Determine the [X, Y] coordinate at the center of the cell enclosing the given text.  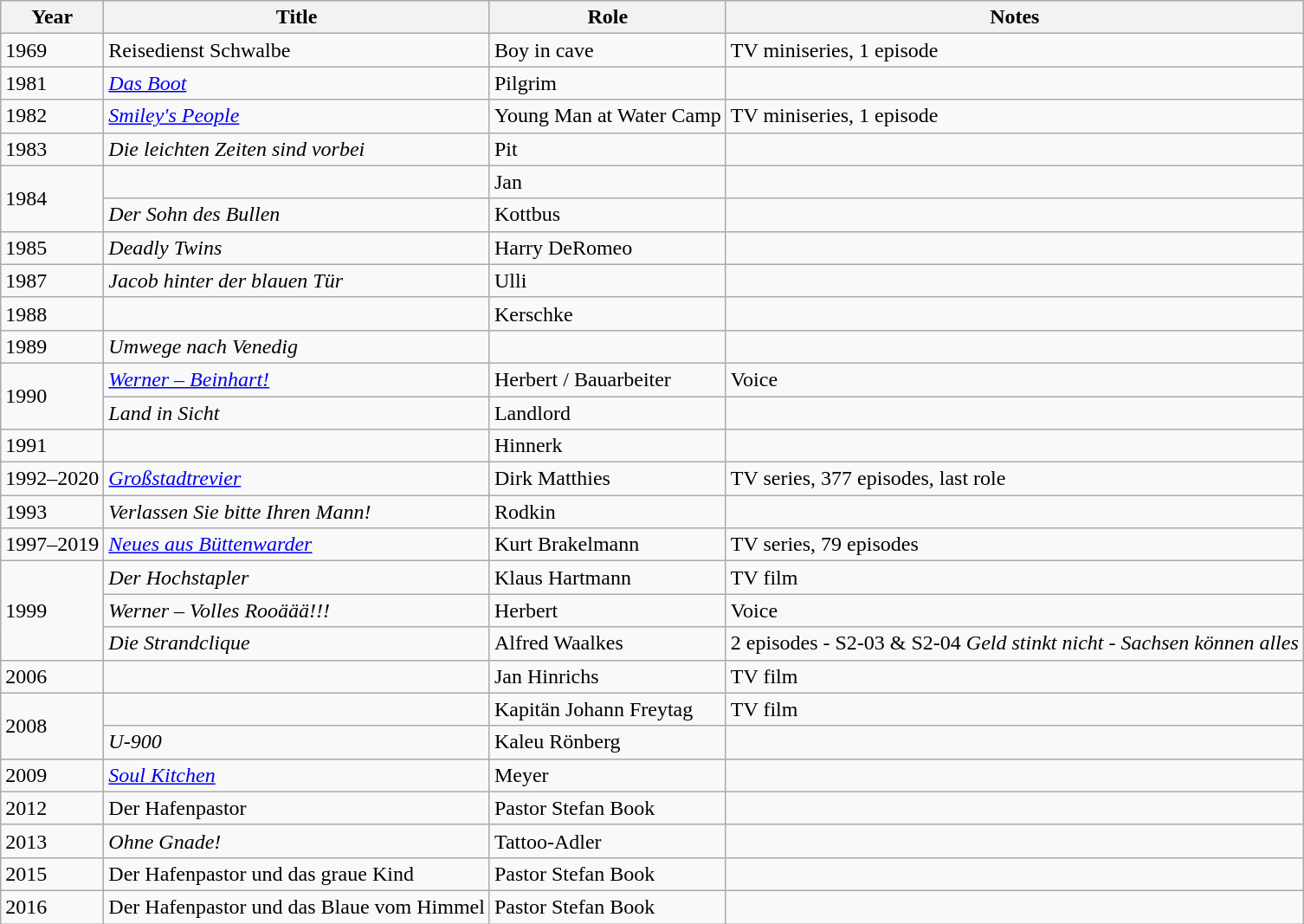
1988 [52, 313]
1992–2020 [52, 479]
Der Hafenpastor und das Blaue vom Himmel [297, 907]
Role [608, 17]
Neues aus Büttenwarder [297, 545]
Werner – Beinhart! [297, 379]
1984 [52, 198]
Kapitän Johann Freytag [608, 709]
Die Strandclique [297, 643]
Jacob hinter der blauen Tür [297, 281]
Der Hafenpastor [297, 808]
Kurt Brakelmann [608, 545]
2 episodes - S2-03 & S2-04 Geld stinkt nicht - Sachsen können alles [1015, 643]
Deadly Twins [297, 248]
Smiley's People [297, 116]
2012 [52, 808]
Year [52, 17]
Das Boot [297, 83]
1989 [52, 346]
Jan [608, 182]
Landlord [608, 413]
2016 [52, 907]
Herbert / Bauarbeiter [608, 379]
Die leichten Zeiten sind vorbei [297, 149]
Soul Kitchen [297, 775]
1999 [52, 611]
1993 [52, 512]
Reisedienst Schwalbe [297, 50]
Klaus Hartmann [608, 578]
Kottbus [608, 215]
1990 [52, 396]
U-900 [297, 742]
Tattoo-Adler [608, 841]
1997–2019 [52, 545]
Jan Hinrichs [608, 676]
1987 [52, 281]
Verlassen Sie bitte Ihren Mann! [297, 512]
2013 [52, 841]
2009 [52, 775]
Der Hochstapler [297, 578]
1991 [52, 446]
TV series, 377 episodes, last role [1015, 479]
Land in Sicht [297, 413]
Notes [1015, 17]
Kerschke [608, 313]
Der Hafenpastor und das graue Kind [297, 874]
Der Sohn des Bullen [297, 215]
Werner – Volles Rooäää!!! [297, 611]
Title [297, 17]
2008 [52, 726]
Ulli [608, 281]
2015 [52, 874]
Umwege nach Venedig [297, 346]
Pit [608, 149]
Kaleu Rönberg [608, 742]
Ohne Gnade! [297, 841]
Pilgrim [608, 83]
Rodkin [608, 512]
1985 [52, 248]
Großstadtrevier [297, 479]
Dirk Matthies [608, 479]
Young Man at Water Camp [608, 116]
1982 [52, 116]
Boy in cave [608, 50]
TV series, 79 episodes [1015, 545]
1981 [52, 83]
Meyer [608, 775]
Hinnerk [608, 446]
Alfred Waalkes [608, 643]
Herbert [608, 611]
Harry DeRomeo [608, 248]
2006 [52, 676]
1983 [52, 149]
1969 [52, 50]
